Return the (X, Y) coordinate for the center point of the cell that contains the specified text.  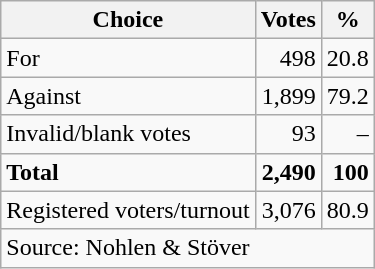
20.8 (348, 58)
3,076 (288, 210)
Registered voters/turnout (128, 210)
% (348, 20)
For (128, 58)
– (348, 134)
100 (348, 172)
93 (288, 134)
79.2 (348, 96)
Invalid/blank votes (128, 134)
Source: Nohlen & Stöver (188, 248)
Choice (128, 20)
Against (128, 96)
1,899 (288, 96)
2,490 (288, 172)
Votes (288, 20)
Total (128, 172)
80.9 (348, 210)
498 (288, 58)
